Detect which cell encompasses the target text, then output its [x, y] center coordinate. 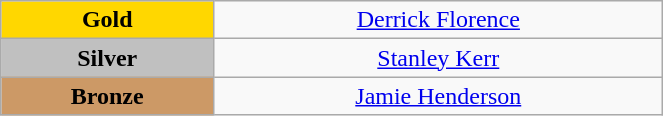
Gold [108, 20]
Derrick Florence [438, 20]
Bronze [108, 96]
Jamie Henderson [438, 96]
Stanley Kerr [438, 58]
Silver [108, 58]
